Search for the cell housing the specified text and yield its (X, Y) center coordinate. 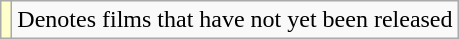
Denotes films that have not yet been released (235, 20)
